Pinpoint the cell where the given text exists, returning its [X, Y] midpoint coordinate. 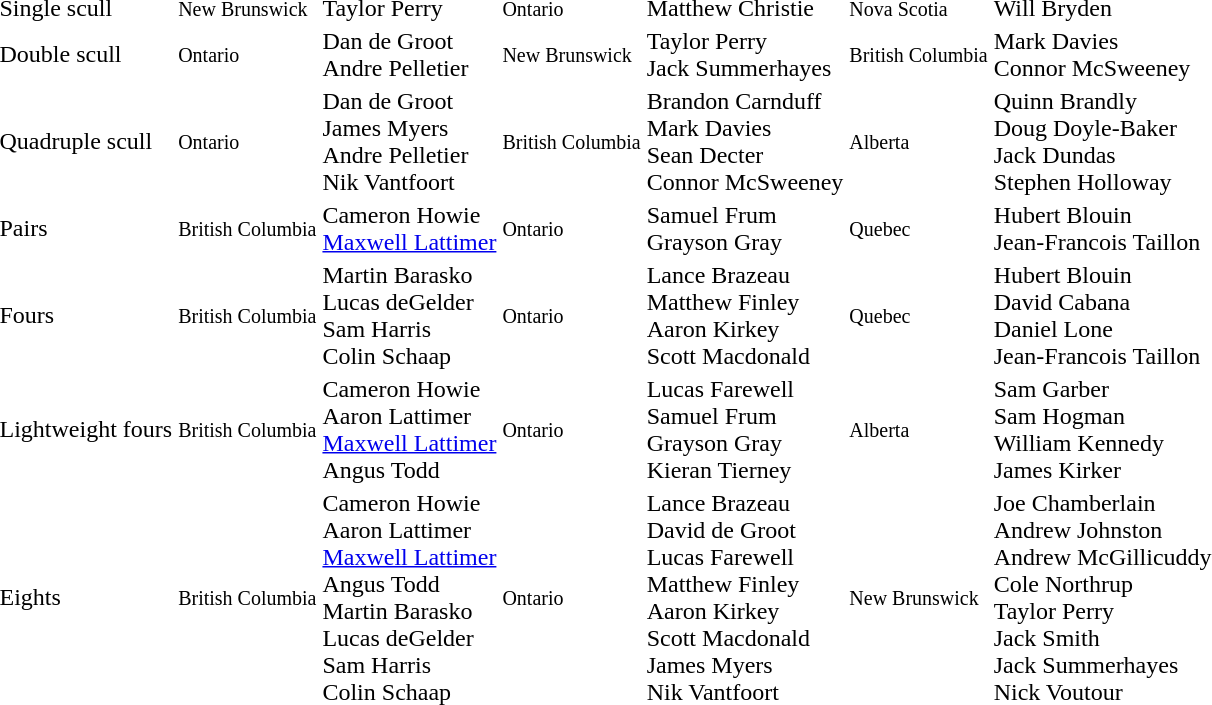
Taylor Perry Jack Summerhayes [745, 54]
Brandon Carnduff Mark Davies Sean Decter Connor McSweeney [745, 142]
Lucas Farewell Samuel Frum Grayson Gray Kieran Tierney [745, 430]
Lance Brazeau Matthew Finley Aaron Kirkey Scott Macdonald [745, 316]
Dan de Groot Andre Pelletier [410, 54]
Cameron Howie Aaron Lattimer Maxwell Lattimer Angus Todd [410, 430]
Samuel Frum Grayson Gray [745, 228]
Cameron Howie Maxwell Lattimer [410, 228]
New Brunswick [572, 54]
Dan de Groot James Myers Andre Pelletier Nik Vantfoort [410, 142]
Martin Barasko Lucas deGelder Sam Harris Colin Schaap [410, 316]
